Detect which cell encompasses the target text, then output its (X, Y) center coordinate. 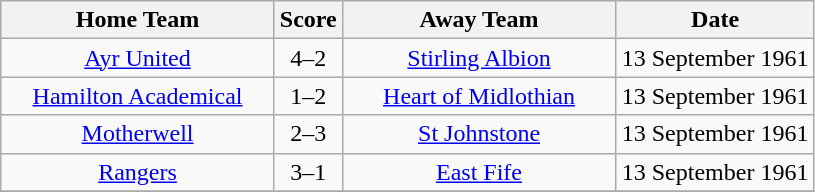
Hamilton Academical (138, 96)
Motherwell (138, 134)
Home Team (138, 20)
St Johnstone (479, 134)
3–1 (308, 172)
Rangers (138, 172)
1–2 (308, 96)
Away Team (479, 20)
4–2 (308, 58)
East Fife (479, 172)
Score (308, 20)
Date (716, 20)
Heart of Midlothian (479, 96)
2–3 (308, 134)
Stirling Albion (479, 58)
Ayr United (138, 58)
